From the cell containing the given text, extract its center point as [x, y] coordinate. 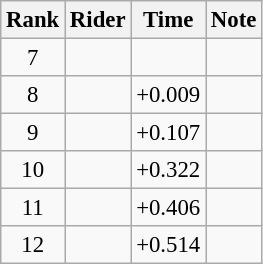
Time [168, 20]
+0.322 [168, 170]
12 [33, 245]
Note [234, 20]
11 [33, 208]
+0.514 [168, 245]
+0.107 [168, 133]
+0.009 [168, 95]
Rider [98, 20]
8 [33, 95]
10 [33, 170]
9 [33, 133]
Rank [33, 20]
+0.406 [168, 208]
7 [33, 58]
